From the cell containing the given text, extract its center point as [X, Y] coordinate. 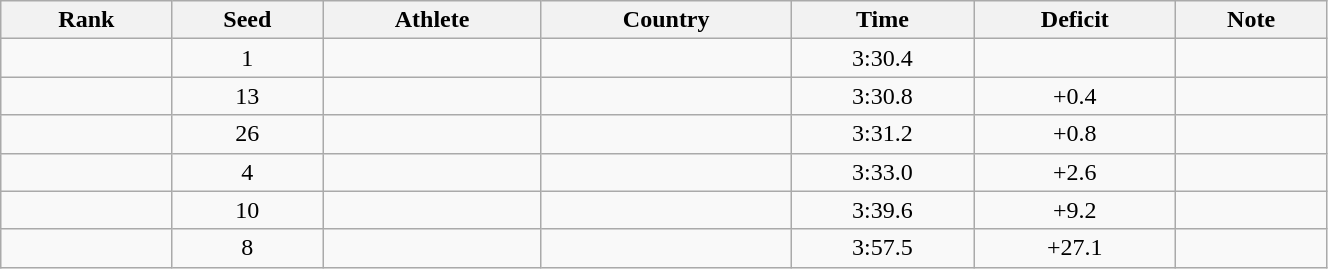
Seed [248, 20]
+0.8 [1075, 134]
4 [248, 172]
+2.6 [1075, 172]
10 [248, 210]
+0.4 [1075, 96]
Note [1252, 20]
3:30.8 [882, 96]
Rank [86, 20]
+27.1 [1075, 248]
3:33.0 [882, 172]
8 [248, 248]
Time [882, 20]
3:39.6 [882, 210]
3:30.4 [882, 58]
Country [666, 20]
Deficit [1075, 20]
Athlete [432, 20]
1 [248, 58]
3:57.5 [882, 248]
13 [248, 96]
+9.2 [1075, 210]
3:31.2 [882, 134]
26 [248, 134]
